Search for the cell housing the specified text and yield its (x, y) center coordinate. 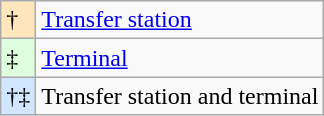
Transfer station and terminal (180, 96)
‡ (18, 58)
Transfer station (180, 20)
Terminal (180, 58)
† (18, 20)
†‡ (18, 96)
